Return [X, Y] of the center of cell containing provided text 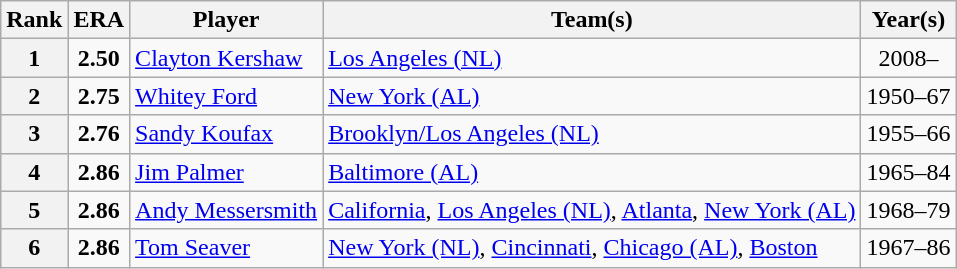
ERA [99, 20]
1968–79 [908, 210]
Brooklyn/Los Angeles (NL) [592, 134]
6 [34, 248]
2.76 [99, 134]
Baltimore (AL) [592, 172]
2.50 [99, 58]
2008– [908, 58]
2 [34, 96]
1967–86 [908, 248]
5 [34, 210]
1950–67 [908, 96]
2.75 [99, 96]
New York (AL) [592, 96]
1955–66 [908, 134]
1 [34, 58]
Whitey Ford [226, 96]
Clayton Kershaw [226, 58]
Andy Messersmith [226, 210]
Player [226, 20]
California, Los Angeles (NL), Atlanta, New York (AL) [592, 210]
3 [34, 134]
Los Angeles (NL) [592, 58]
Rank [34, 20]
Year(s) [908, 20]
Tom Seaver [226, 248]
Team(s) [592, 20]
Sandy Koufax [226, 134]
4 [34, 172]
New York (NL), Cincinnati, Chicago (AL), Boston [592, 248]
Jim Palmer [226, 172]
1965–84 [908, 172]
